Return the (x, y) coordinate for the center point of the cell that contains the specified text.  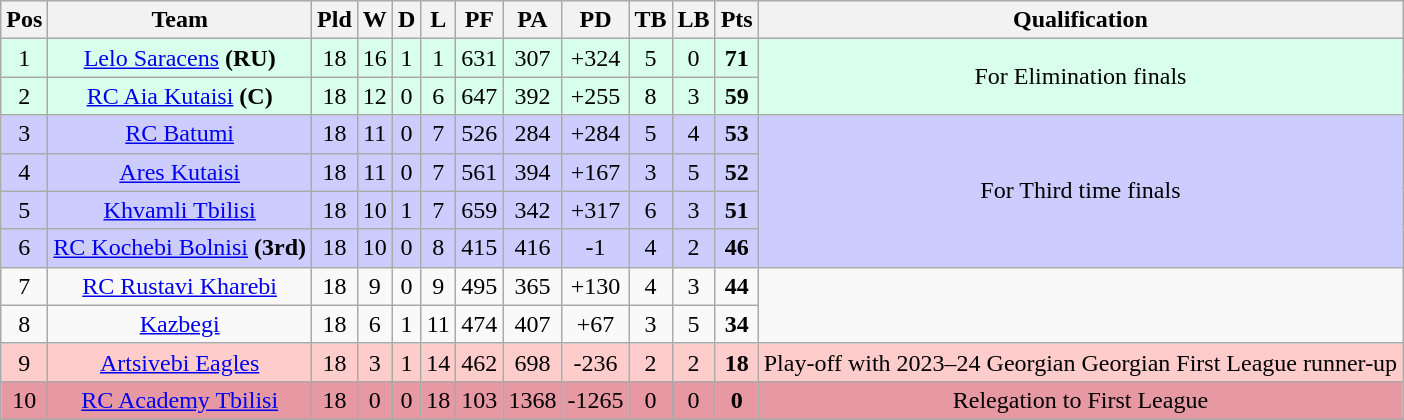
Pos (24, 20)
659 (480, 210)
+167 (596, 172)
RC Batumi (180, 134)
+284 (596, 134)
+324 (596, 58)
1368 (532, 400)
-1 (596, 248)
16 (374, 58)
RC Aia Kutaisi (C) (180, 96)
Team (180, 20)
+255 (596, 96)
Kazbegi (180, 324)
W (374, 20)
Pld (335, 20)
647 (480, 96)
Artsivebi Eagles (180, 362)
Qualification (1080, 20)
Pts (736, 20)
Lelo Saracens (RU) (180, 58)
71 (736, 58)
RC Rustavi Kharebi (180, 286)
LB (694, 20)
For Elimination finals (1080, 77)
-1265 (596, 400)
53 (736, 134)
103 (480, 400)
561 (480, 172)
Play-off with 2023–24 Georgian Georgian First League runner-up (1080, 362)
698 (532, 362)
416 (532, 248)
462 (480, 362)
L (438, 20)
52 (736, 172)
46 (736, 248)
51 (736, 210)
+67 (596, 324)
D (406, 20)
For Third time finals (1080, 191)
12 (374, 96)
407 (532, 324)
526 (480, 134)
474 (480, 324)
307 (532, 58)
631 (480, 58)
495 (480, 286)
342 (532, 210)
+317 (596, 210)
284 (532, 134)
415 (480, 248)
34 (736, 324)
365 (532, 286)
Ares Kutaisi (180, 172)
-236 (596, 362)
Khvamli Tbilisi (180, 210)
14 (438, 362)
PD (596, 20)
44 (736, 286)
+130 (596, 286)
RC Academy Tbilisi (180, 400)
394 (532, 172)
TB (650, 20)
392 (532, 96)
PA (532, 20)
PF (480, 20)
Relegation to First League (1080, 400)
RC Kochebi Bolnisi (3rd) (180, 248)
59 (736, 96)
